Determine the (x, y) coordinate at the center of the cell enclosing the given text.  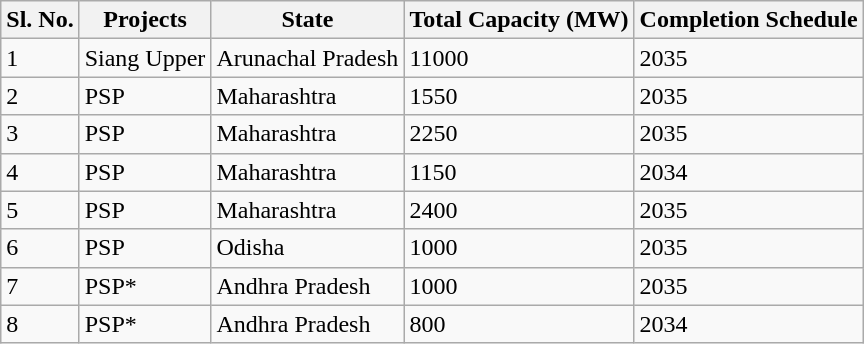
State (308, 20)
6 (40, 248)
4 (40, 172)
2 (40, 96)
2400 (519, 210)
Siang Upper (145, 58)
3 (40, 134)
Completion Schedule (748, 20)
Sl. No. (40, 20)
Arunachal Pradesh (308, 58)
1 (40, 58)
Projects (145, 20)
7 (40, 286)
1150 (519, 172)
8 (40, 324)
2250 (519, 134)
Odisha (308, 248)
800 (519, 324)
11000 (519, 58)
5 (40, 210)
Total Capacity (MW) (519, 20)
1550 (519, 96)
